Capture the cell that displays the provided text and extract its [x, y] central coordinate. 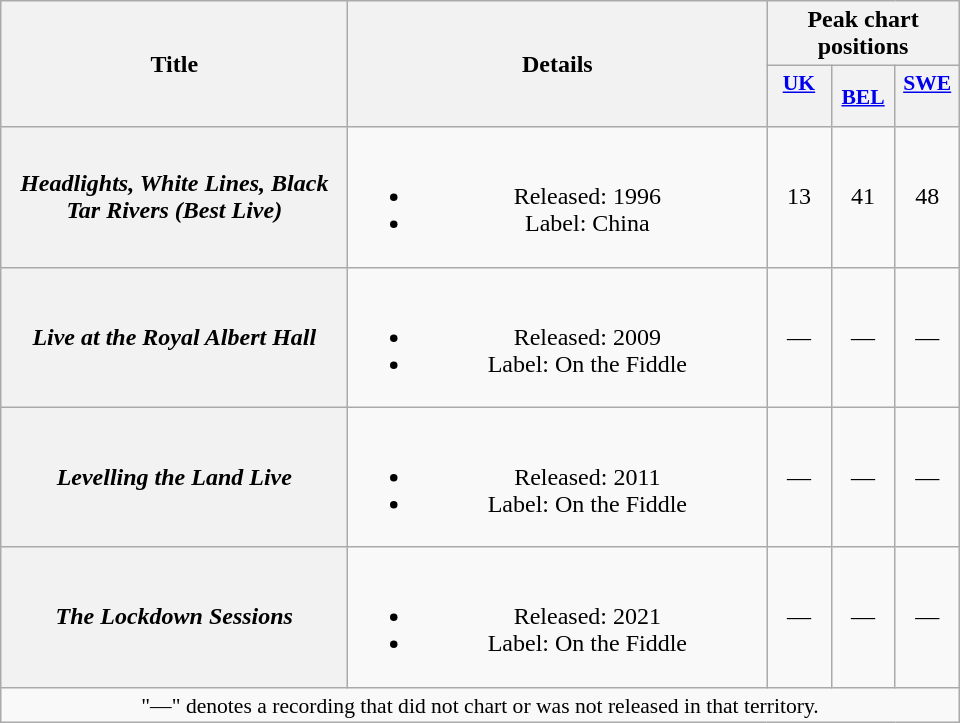
UK [799, 96]
Released: 2011Label: On the Fiddle [558, 477]
SWE [927, 96]
Live at the Royal Albert Hall [174, 337]
BEL [863, 96]
"—" denotes a recording that did not chart or was not released in that territory. [480, 705]
Released: 2021Label: On the Fiddle [558, 617]
Headlights, White Lines, Black Tar Rivers (Best Live) [174, 197]
Details [558, 64]
Title [174, 64]
Released: 2009Label: On the Fiddle [558, 337]
The Lockdown Sessions [174, 617]
Levelling the Land Live [174, 477]
48 [927, 197]
Released: 1996Label: China [558, 197]
13 [799, 197]
41 [863, 197]
Peak chart positions [863, 34]
